Scan for the cell matching the given text and deliver its (X, Y) coordinate at center. 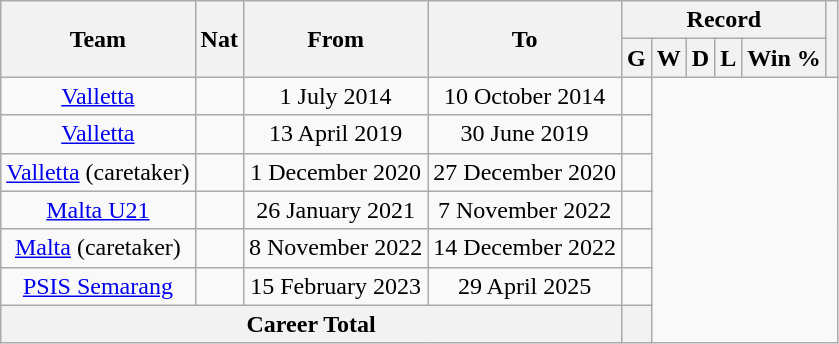
Nat (219, 39)
10 October 2014 (525, 96)
Record (724, 20)
14 December 2022 (525, 248)
From (335, 39)
Valletta (caretaker) (98, 172)
26 January 2021 (335, 210)
29 April 2025 (525, 286)
D (700, 58)
15 February 2023 (335, 286)
27 December 2020 (525, 172)
L (728, 58)
G (636, 58)
Team (98, 39)
PSIS Semarang (98, 286)
To (525, 39)
Win % (784, 58)
1 July 2014 (335, 96)
1 December 2020 (335, 172)
Career Total (312, 324)
7 November 2022 (525, 210)
W (668, 58)
8 November 2022 (335, 248)
30 June 2019 (525, 134)
Malta U21 (98, 210)
Malta (caretaker) (98, 248)
13 April 2019 (335, 134)
